Find where the given text appears and provide that cell's center as [X, Y] coordinate. 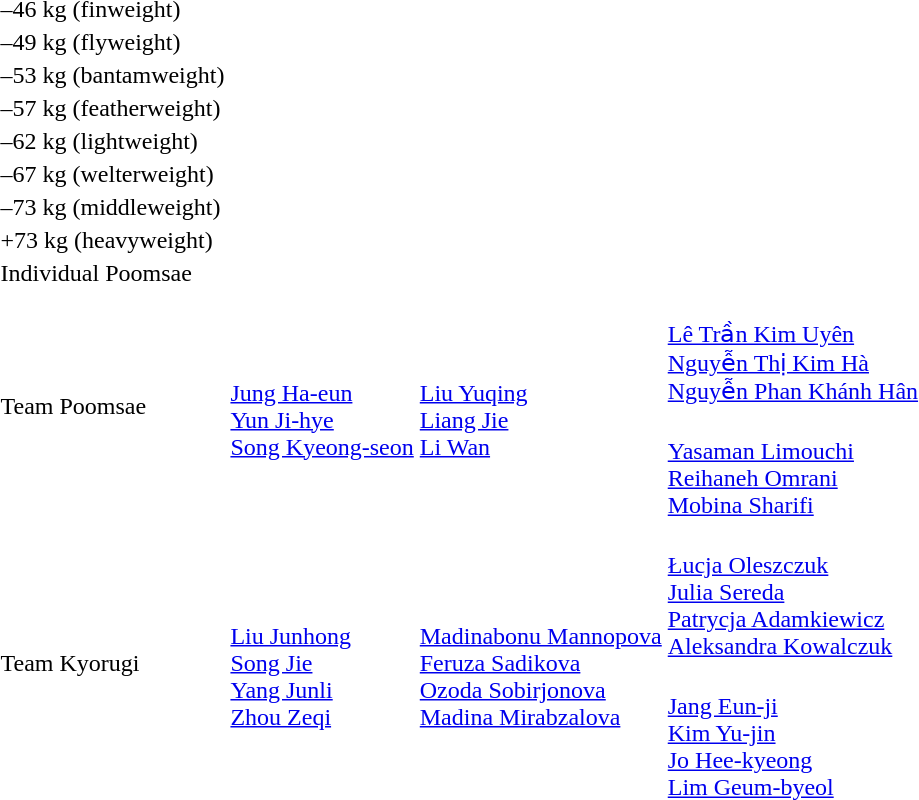
Jung Ha-eunYun Ji-hyeSong Kyeong-seon [322, 406]
Łucja OleszczukJulia SeredaPatrycja AdamkiewiczAleksandra Kowalczuk [792, 593]
Yasaman LimouchiReihaneh OmraniMobina Sharifi [792, 466]
Lê Trần Kim UyênNguyễn Thị Kim HàNguyễn Phan Khánh Hân [792, 349]
Liu YuqingLiang JieLi Wan [540, 406]
